Identify which cell holds the provided text, then report its [x, y] central coordinate. 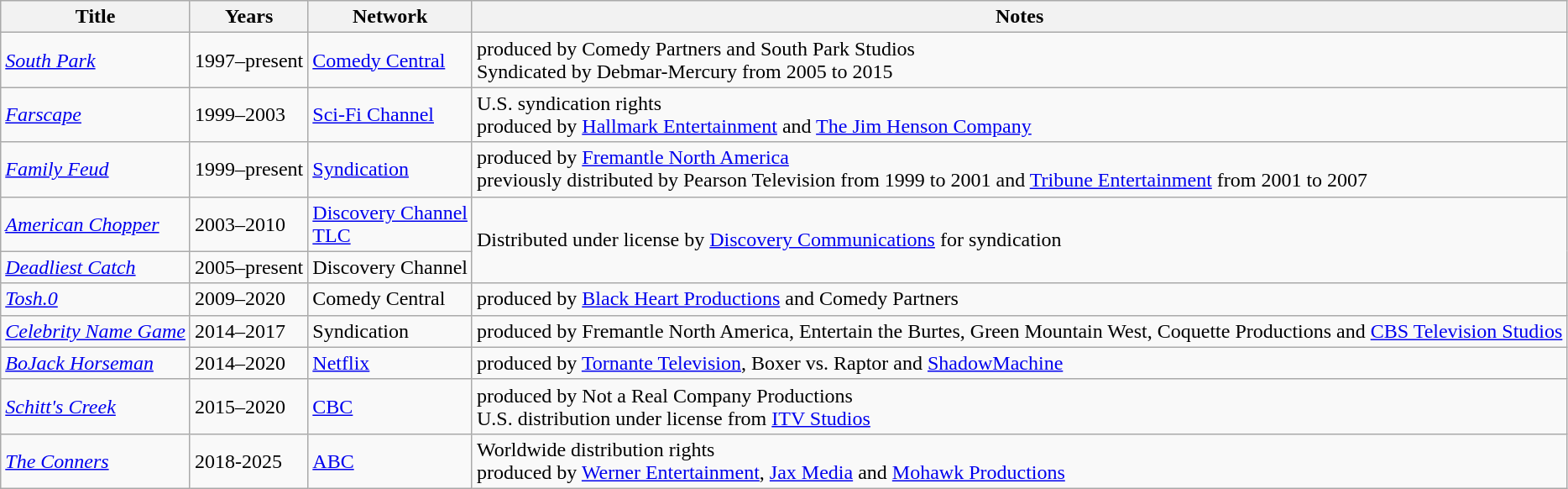
produced by Fremantle North Americapreviously distributed by Pearson Television from 1999 to 2001 and Tribune Entertainment from 2001 to 2007 [1019, 170]
American Chopper [96, 223]
1999–2003 [248, 114]
Worldwide distribution rightsproduced by Werner Entertainment, Jax Media and Mohawk Productions [1019, 460]
2003–2010 [248, 223]
1997–present [248, 60]
Discovery ChannelTLC [390, 223]
Tosh.0 [96, 299]
South Park [96, 60]
produced by Tornante Television, Boxer vs. Raptor and ShadowMachine [1019, 363]
BoJack Horseman [96, 363]
2018-2025 [248, 460]
2015–2020 [248, 407]
CBC [390, 407]
Farscape [96, 114]
2005–present [248, 267]
1999–present [248, 170]
Years [248, 17]
Schitt's Creek [96, 407]
produced by Not a Real Company ProductionsU.S. distribution under license from ITV Studios [1019, 407]
Family Feud [96, 170]
2014–2020 [248, 363]
Title [96, 17]
Netflix [390, 363]
produced by Fremantle North America, Entertain the Burtes, Green Mountain West, Coquette Productions and CBS Television Studios [1019, 331]
produced by Comedy Partners and South Park StudiosSyndicated by Debmar-Mercury from 2005 to 2015 [1019, 60]
Notes [1019, 17]
Distributed under license by Discovery Communications for syndication [1019, 240]
Deadliest Catch [96, 267]
Discovery Channel [390, 267]
The Conners [96, 460]
produced by Black Heart Productions and Comedy Partners [1019, 299]
Sci-Fi Channel [390, 114]
Celebrity Name Game [96, 331]
Network [390, 17]
U.S. syndication rightsproduced by Hallmark Entertainment and The Jim Henson Company [1019, 114]
ABC [390, 460]
2009–2020 [248, 299]
2014–2017 [248, 331]
